Identify which cell holds the provided text, then report its [x, y] central coordinate. 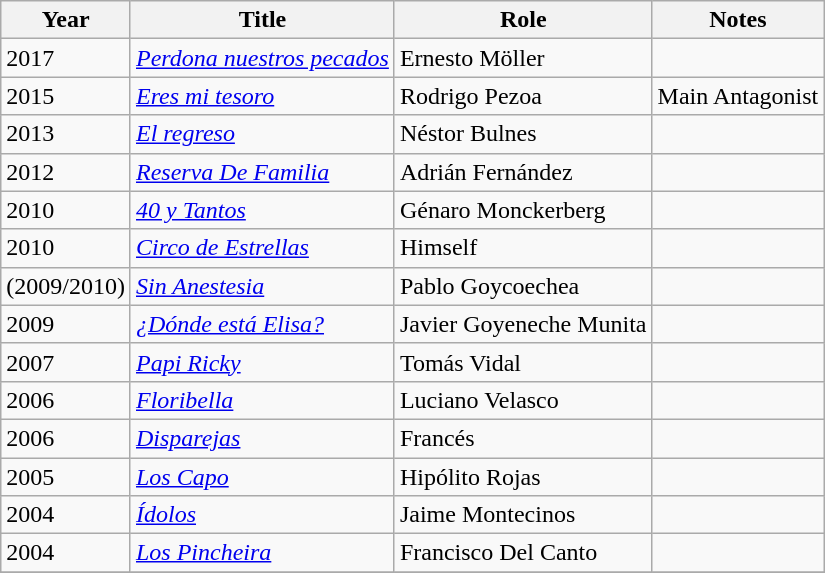
2013 [66, 134]
¿Dónde está Elisa? [262, 324]
Pablo Goycoechea [523, 286]
Los Capo [262, 477]
Eres mi tesoro [262, 96]
Tomás Vidal [523, 362]
Los Pincheira [262, 553]
Génaro Monckerberg [523, 210]
Disparejas [262, 438]
2009 [66, 324]
Jaime Montecinos [523, 515]
Hipólito Rojas [523, 477]
Papi Ricky [262, 362]
Francés [523, 438]
2012 [66, 172]
Sin Anestesia [262, 286]
2007 [66, 362]
Himself [523, 248]
2017 [66, 58]
Floribella [262, 400]
(2009/2010) [66, 286]
Notes [738, 20]
Javier Goyeneche Munita [523, 324]
Year [66, 20]
Ernesto Möller [523, 58]
El regreso [262, 134]
Reserva De Familia [262, 172]
40 y Tantos [262, 210]
Title [262, 20]
Main Antagonist [738, 96]
2005 [66, 477]
Circo de Estrellas [262, 248]
Luciano Velasco [523, 400]
Néstor Bulnes [523, 134]
Perdona nuestros pecados [262, 58]
Rodrigo Pezoa [523, 96]
Adrián Fernández [523, 172]
Francisco Del Canto [523, 553]
Role [523, 20]
2015 [66, 96]
Ídolos [262, 515]
